From the cell containing the given text, extract its center point as [X, Y] coordinate. 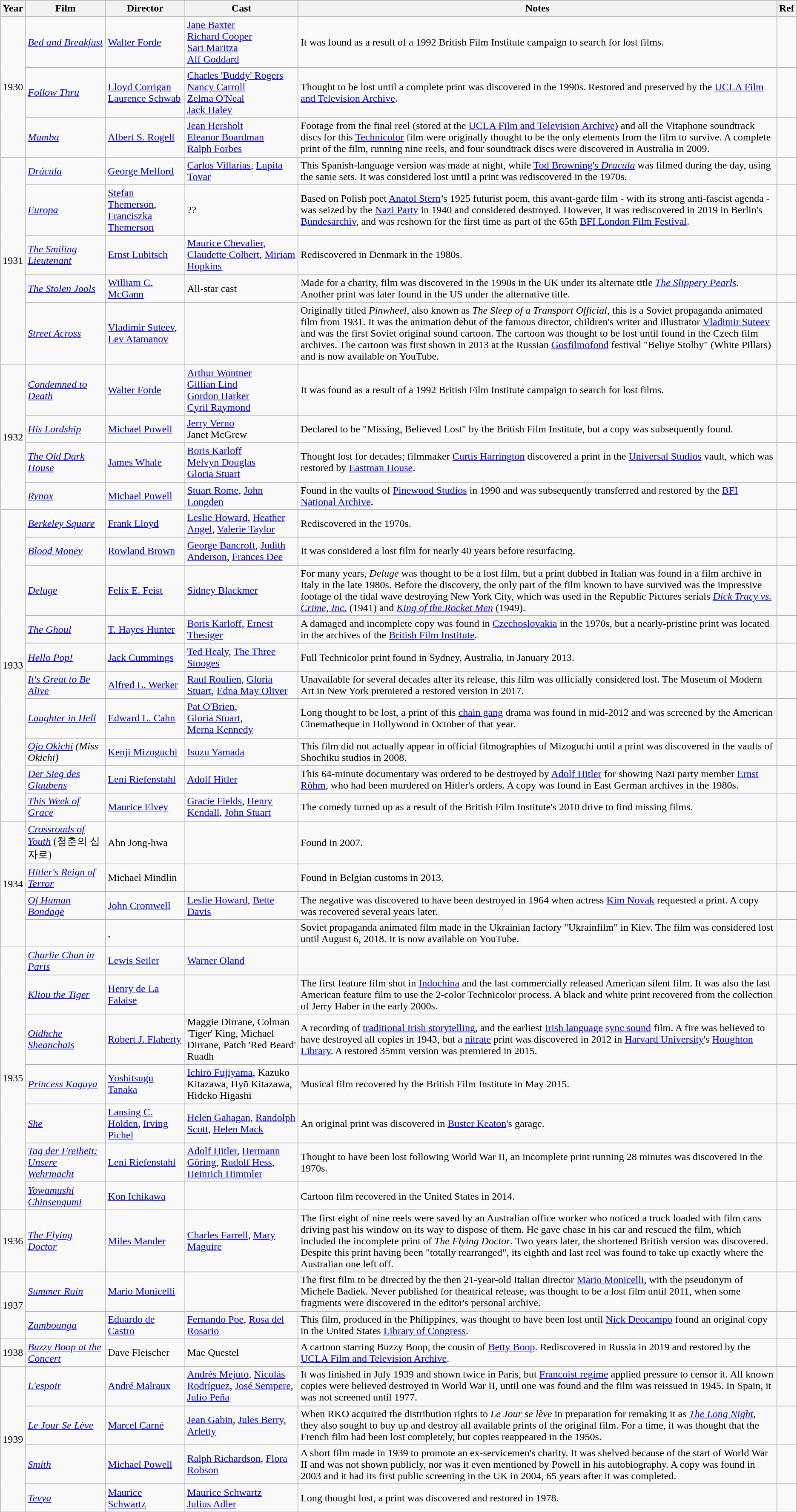
T. Hayes Hunter [145, 630]
Mae Questel [241, 1352]
Long thought lost, a print was discovered and restored in 1978. [537, 1498]
Smith [66, 1464]
The Ghoul [66, 630]
Drácula [66, 171]
The Stolen Jools [66, 289]
Ichirō Fujiyama, Kazuko Kitazawa, Hyō Kitazawa, Hideko Higashi [241, 1084]
Director [145, 9]
Found in the vaults of Pinewood Studios in 1990 and was subsequently transferred and restored by the BFI National Archive. [537, 495]
?? [241, 210]
Condemned to Death [66, 390]
1931 [13, 260]
Lloyd CorriganLaurence Schwab [145, 93]
Mamba [66, 137]
Princess Kaguya [66, 1084]
1937 [13, 1306]
Rynox [66, 495]
Street Across [66, 333]
Buzzy Boop at the Concert [66, 1352]
William C. McGann [145, 289]
Found in 2007. [537, 843]
Kon Ichikawa [145, 1196]
Rediscovered in the 1970s. [537, 523]
Declared to be "Missing, Believed Lost" by the British Film Institute, but a copy was subsequently found. [537, 429]
Jack Cummings [145, 657]
Arthur WontnerGillian LindGordon HarkerCyril Raymond [241, 390]
Gracie Fields, Henry Kendall, John Stuart [241, 807]
Deluge [66, 591]
1932 [13, 437]
Kenji Mizoguchi [145, 752]
The negative was discovered to have been destroyed in 1964 when actress Kim Novak requested a print. A copy was recovered several years later. [537, 906]
Adolf Hitler [241, 780]
Notes [537, 9]
Jane BaxterRichard CooperSari MaritzaAlf Goddard [241, 42]
Helen Gahagan, Randolph Scott, Helen Mack [241, 1123]
This Week of Grace [66, 807]
Oidhche Sheanchais [66, 1039]
This film did not actually appear in official filmographies of Mizoguchi until a print was discovered in the vaults of Shochiku studios in 2008. [537, 752]
Eduardo de Castro [145, 1325]
Pat O'Brien,Gloria Stuart,Merna Kennedy [241, 718]
The Flying Doctor [66, 1241]
Thought to be lost until a complete print was discovered in the 1990s. Restored and preserved by the UCLA Film and Television Archive. [537, 93]
Raul Roulien, Gloria Stuart, Edna May Oliver [241, 685]
Tag der Freiheit: Unsere Wehrmacht [66, 1163]
John Cromwell [145, 906]
Laughter in Hell [66, 718]
André Malraux [145, 1386]
Sidney Blackmer [241, 591]
Adolf Hitler, Hermann Göring, Rudolf Hess, Heinrich Himmler [241, 1163]
L'espoir [66, 1386]
A cartoon starring Buzzy Boop, the cousin of Betty Boop. Rediscovered in Russia in 2019 and restored by the UCLA Film and Television Archive. [537, 1352]
Ahn Jong-hwa [145, 843]
The Old Dark House [66, 462]
Der Sieg des Glaubens [66, 780]
Robert J. Flaherty [145, 1039]
Film [66, 9]
Ernst Lubitsch [145, 255]
Charles 'Buddy' RogersNancy CarrollZelma O'NealJack Haley [241, 93]
1935 [13, 1078]
The comedy turned up as a result of the British Film Institute's 2010 drive to find missing films. [537, 807]
Dave Fleischer [145, 1352]
Zamboanga [66, 1325]
Yowamushi Chinsengumi [66, 1196]
Found in Belgian customs in 2013. [537, 877]
Carlos Villarías, Lupita Tovar [241, 171]
Maurice Chevalier, Claudette Colbert, Miriam Hopkins [241, 255]
George Bancroft, Judith Anderson, Frances Dee [241, 552]
Hitler's Reign of Terror [66, 877]
1936 [13, 1241]
Leslie Howard, Bette Davis [241, 906]
Tevya [66, 1498]
1938 [13, 1352]
All-star cast [241, 289]
Blood Money [66, 552]
Leslie Howard, Heather Angel, Valerie Taylor [241, 523]
Andrés Mejuto, Nicolás Rodríguez, José Sempere, Julio Peña [241, 1386]
The Smiling Lieutenant [66, 255]
Ref [787, 9]
Full Technicolor print found in Sydney, Australia, in January 2013. [537, 657]
Thought lost for decades; filmmaker Curtis Harrington discovered a print in the Universal Studios vault, which was restored by Eastman House. [537, 462]
Frank Lloyd [145, 523]
Isuzu Yamada [241, 752]
, [145, 933]
Charles Farrell, Mary Maguire [241, 1241]
Maurice Elvey [145, 807]
It's Great to Be Alive [66, 685]
Cartoon film recovered in the United States in 2014. [537, 1196]
Henry de La Falaise [145, 994]
Michael Mindlin [145, 877]
Summer Rain [66, 1292]
Boris Karloff, Ernest Thesiger [241, 630]
George Melford [145, 171]
Edward L. Cahn [145, 718]
Year [13, 9]
1930 [13, 87]
Vladimir Suteev, Lev Atamanov [145, 333]
1934 [13, 884]
Ted Healy, The Three Stooges [241, 657]
Felix E. Feist [145, 591]
Maurice Schwartz [145, 1498]
Marcel Carné [145, 1425]
Thought to have been lost following World War II, an incomplete print running 28 minutes was discovered in the 1970s. [537, 1163]
Le Jour Se Lève [66, 1425]
An original print was discovered in Buster Keaton's garage. [537, 1123]
Boris KarloffMelvyn DouglasGloria Stuart [241, 462]
Of Human Bondage [66, 906]
Fernando Poe, Rosa del Rosario [241, 1325]
Lewis Seiler [145, 961]
Kliou the Tiger [66, 994]
Crossroads of Youth (청춘의 십자로) [66, 843]
Lansing C. Holden, Irving Pichel [145, 1123]
Hello Pop! [66, 657]
Musical film recovered by the British Film Institute in May 2015. [537, 1084]
Maurice SchwartzJulius Adler [241, 1498]
Cast [241, 9]
Follow Thru [66, 93]
Yoshitsugu Tanaka [145, 1084]
Rediscovered in Denmark in the 1980s. [537, 255]
Miles Mander [145, 1241]
Jean Gabin, Jules Berry, Arletty [241, 1425]
Charlie Chan in Paris [66, 961]
Rowland Brown [145, 552]
Maggie Dirrane, Colman 'Tiger' King, Michael Dirrane, Patch 'Red Beard' Ruadh [241, 1039]
1939 [13, 1439]
Jean HersholtEleanor BoardmanRalph Forbes [241, 137]
Stefan Themerson, Franciszka Themerson [145, 210]
Ralph Richardson, Flora Robson [241, 1464]
James Whale [145, 462]
She [66, 1123]
His Lordship [66, 429]
It was considered a lost film for nearly 40 years before resurfacing. [537, 552]
Jerry VernoJanet McGrew [241, 429]
Alfred L. Werker [145, 685]
Stuart Rome, John Longden [241, 495]
Warner Oland [241, 961]
Berkeley Square [66, 523]
1933 [13, 666]
Albert S. Rogell [145, 137]
Europa [66, 210]
Bed and Breakfast [66, 42]
Ojo Okichi (Miss Okichi) [66, 752]
Mario Monicelli [145, 1292]
